Return [X, Y] of the center of cell containing provided text 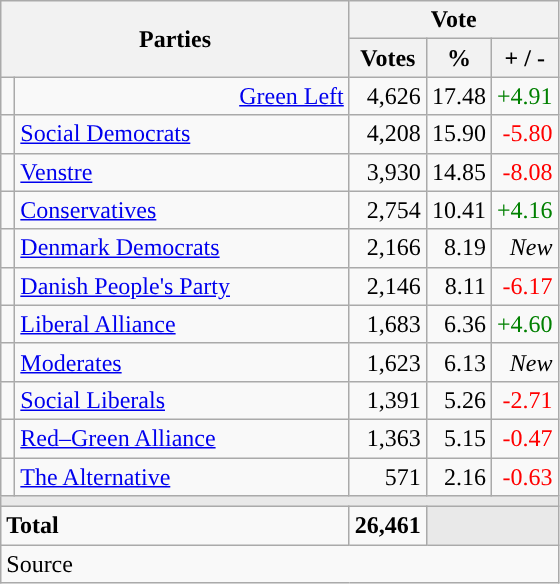
Parties [176, 39]
26,461 [388, 526]
14.85 [458, 172]
Vote [454, 20]
10.41 [458, 210]
15.90 [458, 134]
% [458, 58]
1,391 [388, 400]
3,930 [388, 172]
Green Left [182, 96]
Total [176, 526]
-8.08 [524, 172]
571 [388, 477]
8.11 [458, 286]
2,166 [388, 248]
Liberal Alliance [182, 324]
4,626 [388, 96]
-2.71 [524, 400]
17.48 [458, 96]
Venstre [182, 172]
1,623 [388, 362]
+4.60 [524, 324]
Votes [388, 58]
+ / - [524, 58]
Moderates [182, 362]
8.19 [458, 248]
1,683 [388, 324]
-0.63 [524, 477]
Conservatives [182, 210]
Social Democrats [182, 134]
Social Liberals [182, 400]
6.13 [458, 362]
6.36 [458, 324]
1,363 [388, 438]
-6.17 [524, 286]
5.15 [458, 438]
Source [280, 564]
Danish People's Party [182, 286]
+4.16 [524, 210]
-5.80 [524, 134]
The Alternative [182, 477]
Denmark Democrats [182, 248]
2.16 [458, 477]
5.26 [458, 400]
+4.91 [524, 96]
Red–Green Alliance [182, 438]
2,146 [388, 286]
4,208 [388, 134]
2,754 [388, 210]
-0.47 [524, 438]
